Detect which cell encompasses the target text, then output its [X, Y] center coordinate. 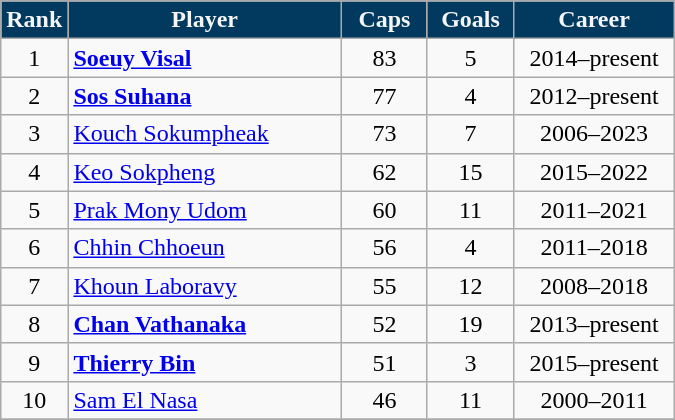
Chan Vathanaka [205, 324]
46 [384, 400]
55 [384, 286]
2011–2018 [594, 248]
Caps [384, 20]
Keo Sokpheng [205, 172]
Rank [34, 20]
Goals [470, 20]
8 [34, 324]
Sos Suhana [205, 96]
Player [205, 20]
2000–2011 [594, 400]
2013–present [594, 324]
2012–present [594, 96]
6 [34, 248]
52 [384, 324]
Career [594, 20]
Kouch Sokumpheak [205, 134]
77 [384, 96]
60 [384, 210]
12 [470, 286]
Chhin Chhoeun [205, 248]
Khoun Laboravy [205, 286]
19 [470, 324]
2011–2021 [594, 210]
Soeuy Visal [205, 58]
Sam El Nasa [205, 400]
2014–present [594, 58]
9 [34, 362]
62 [384, 172]
2015–present [594, 362]
10 [34, 400]
2006–2023 [594, 134]
15 [470, 172]
51 [384, 362]
2015–2022 [594, 172]
83 [384, 58]
1 [34, 58]
73 [384, 134]
56 [384, 248]
2008–2018 [594, 286]
2 [34, 96]
Prak Mony Udom [205, 210]
Thierry Bin [205, 362]
